Determine the [X, Y] coordinate at the center of the cell enclosing the given text.  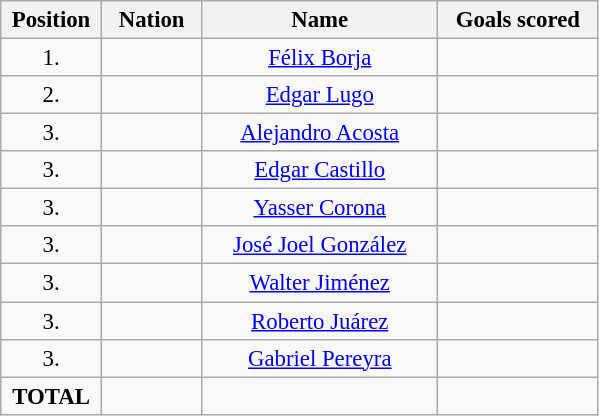
Goals scored [518, 20]
2. [52, 95]
Félix Borja [320, 58]
1. [52, 58]
Walter Jiménez [320, 283]
Position [52, 20]
Alejandro Acosta [320, 133]
Roberto Juárez [320, 321]
Gabriel Pereyra [320, 358]
José Joel González [320, 245]
Nation [152, 20]
TOTAL [52, 396]
Edgar Castillo [320, 170]
Name [320, 20]
Edgar Lugo [320, 95]
Yasser Corona [320, 208]
